Locate the cell with the specified text and output its [X, Y] center coordinate. 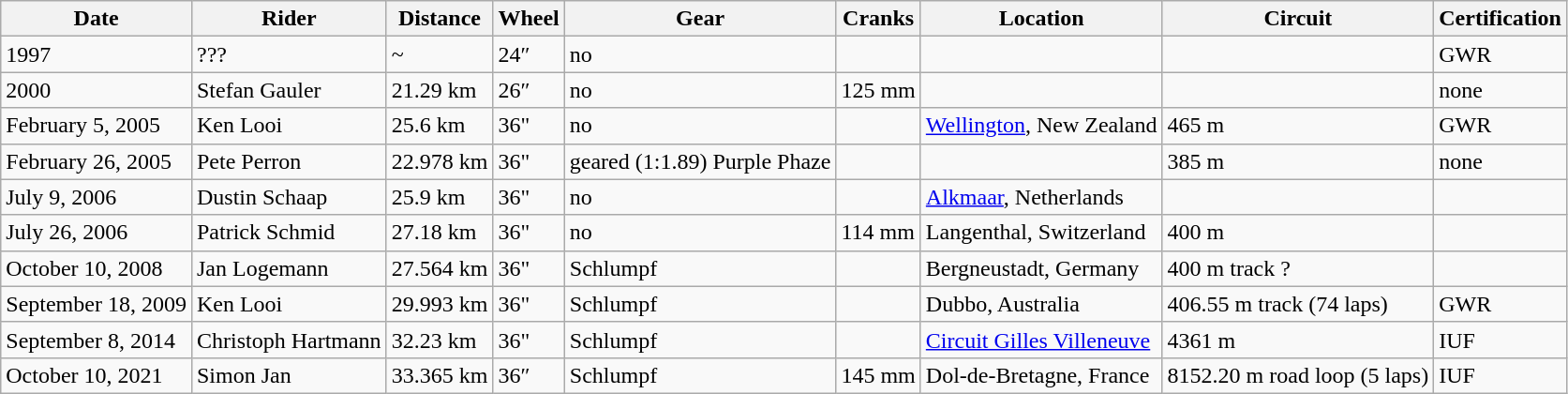
Certification [1501, 19]
September 8, 2014 [97, 340]
26″ [529, 90]
125 mm [878, 90]
Bergneustadt, Germany [1041, 268]
114 mm [878, 233]
385 m [1298, 161]
Langenthal, Switzerland [1041, 233]
Circuit [1298, 19]
Wellington, New Zealand [1041, 126]
29.993 km [440, 304]
4361 m [1298, 340]
Dol-de-Bretagne, France [1041, 375]
400 m track ? [1298, 268]
Pete Perron [289, 161]
~ [440, 54]
1997 [97, 54]
geared (1:1.89) Purple Phaze [700, 161]
July 26, 2006 [97, 233]
Dubbo, Australia [1041, 304]
Circuit Gilles Villeneuve [1041, 340]
33.365 km [440, 375]
8152.20 m road loop (5 laps) [1298, 375]
Date [97, 19]
Simon Jan [289, 375]
25.9 km [440, 197]
Gear [700, 19]
25.6 km [440, 126]
Christoph Hartmann [289, 340]
36″ [529, 375]
February 5, 2005 [97, 126]
Jan Logemann [289, 268]
145 mm [878, 375]
24″ [529, 54]
Cranks [878, 19]
27.18 km [440, 233]
September 18, 2009 [97, 304]
Rider [289, 19]
2000 [97, 90]
Stefan Gauler [289, 90]
February 26, 2005 [97, 161]
400 m [1298, 233]
October 10, 2008 [97, 268]
27.564 km [440, 268]
Patrick Schmid [289, 233]
21.29 km [440, 90]
October 10, 2021 [97, 375]
406.55 m track (74 laps) [1298, 304]
Distance [440, 19]
Alkmaar, Netherlands [1041, 197]
??? [289, 54]
22.978 km [440, 161]
July 9, 2006 [97, 197]
465 m [1298, 126]
32.23 km [440, 340]
Location [1041, 19]
Wheel [529, 19]
Dustin Schaap [289, 197]
